Return [X, Y] of the center of cell containing provided text 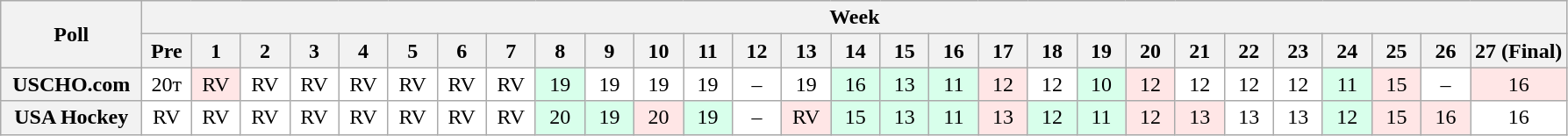
3 [314, 51]
9 [609, 51]
4 [363, 51]
1 [216, 51]
26 [1445, 51]
Poll [72, 34]
22 [1249, 51]
2 [265, 51]
8 [560, 51]
20т [167, 84]
14 [856, 51]
17 [1003, 51]
USCHO.com [72, 84]
Pre [167, 51]
7 [511, 51]
USA Hockey [72, 118]
25 [1396, 51]
5 [412, 51]
18 [1052, 51]
6 [462, 51]
24 [1347, 51]
27 (Final) [1519, 51]
Week [855, 18]
23 [1298, 51]
21 [1199, 51]
